Extract the [X, Y] coordinate from the center of the cell holding the provided text.  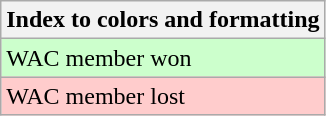
WAC member lost [163, 96]
WAC member won [163, 58]
Index to colors and formatting [163, 20]
